Provide the (x, y) coordinate of the cell's center where the given text is located.  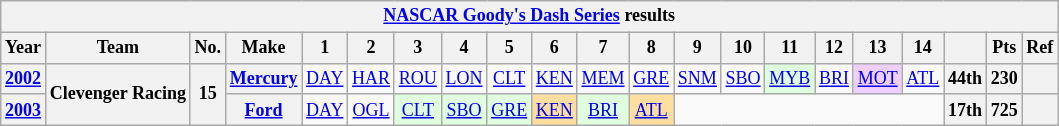
Make (263, 48)
Ford (263, 110)
2 (372, 48)
5 (510, 48)
SNM (698, 78)
2003 (24, 110)
Year (24, 48)
MEM (603, 78)
Pts (1004, 48)
230 (1004, 78)
12 (834, 48)
3 (418, 48)
44th (966, 78)
17th (966, 110)
OGL (372, 110)
NASCAR Goody's Dash Series results (530, 16)
7 (603, 48)
15 (208, 94)
6 (554, 48)
11 (790, 48)
4 (464, 48)
8 (652, 48)
Ref (1040, 48)
HAR (372, 78)
10 (743, 48)
Team (118, 48)
MYB (790, 78)
MOT (878, 78)
ROU (418, 78)
No. (208, 48)
13 (878, 48)
Clevenger Racing (118, 94)
725 (1004, 110)
14 (923, 48)
1 (325, 48)
LON (464, 78)
9 (698, 48)
Mercury (263, 78)
2002 (24, 78)
